Return [x, y] of the center of cell containing provided text 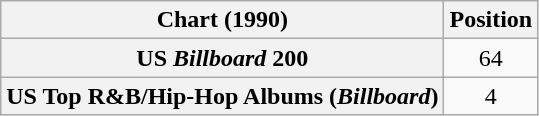
US Billboard 200 [222, 58]
US Top R&B/Hip-Hop Albums (Billboard) [222, 96]
Position [491, 20]
4 [491, 96]
64 [491, 58]
Chart (1990) [222, 20]
